Capture the cell that displays the provided text and extract its [x, y] central coordinate. 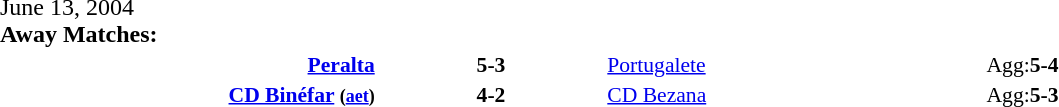
Portugalete [795, 64]
5-3 [492, 64]
